Find where the given text appears and provide that cell's center as (X, Y) coordinate. 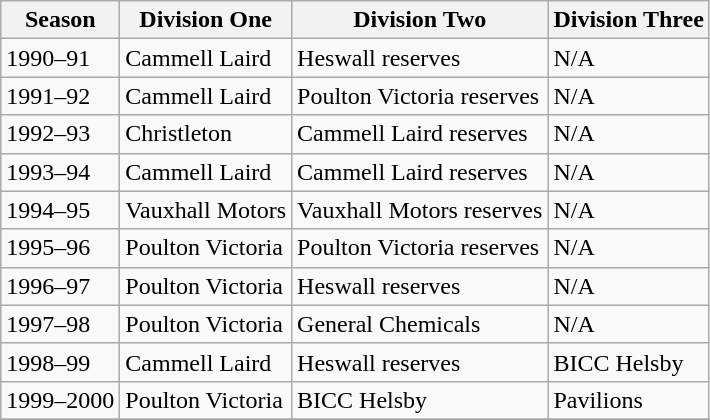
Vauxhall Motors (206, 210)
1998–99 (60, 362)
1990–91 (60, 58)
Christleton (206, 134)
Pavilions (629, 400)
1997–98 (60, 324)
1991–92 (60, 96)
1995–96 (60, 248)
Vauxhall Motors reserves (420, 210)
Season (60, 20)
1994–95 (60, 210)
1996–97 (60, 286)
Division Three (629, 20)
Division Two (420, 20)
Division One (206, 20)
1992–93 (60, 134)
1993–94 (60, 172)
General Chemicals (420, 324)
1999–2000 (60, 400)
